Pinpoint the cell where the given text exists, returning its [X, Y] midpoint coordinate. 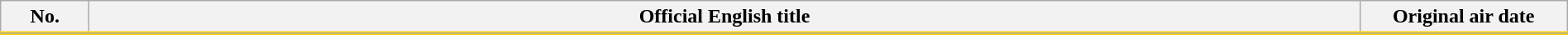
Original air date [1464, 17]
No. [45, 17]
Official English title [724, 17]
